Find where the given text appears and provide that cell's center as [x, y] coordinate. 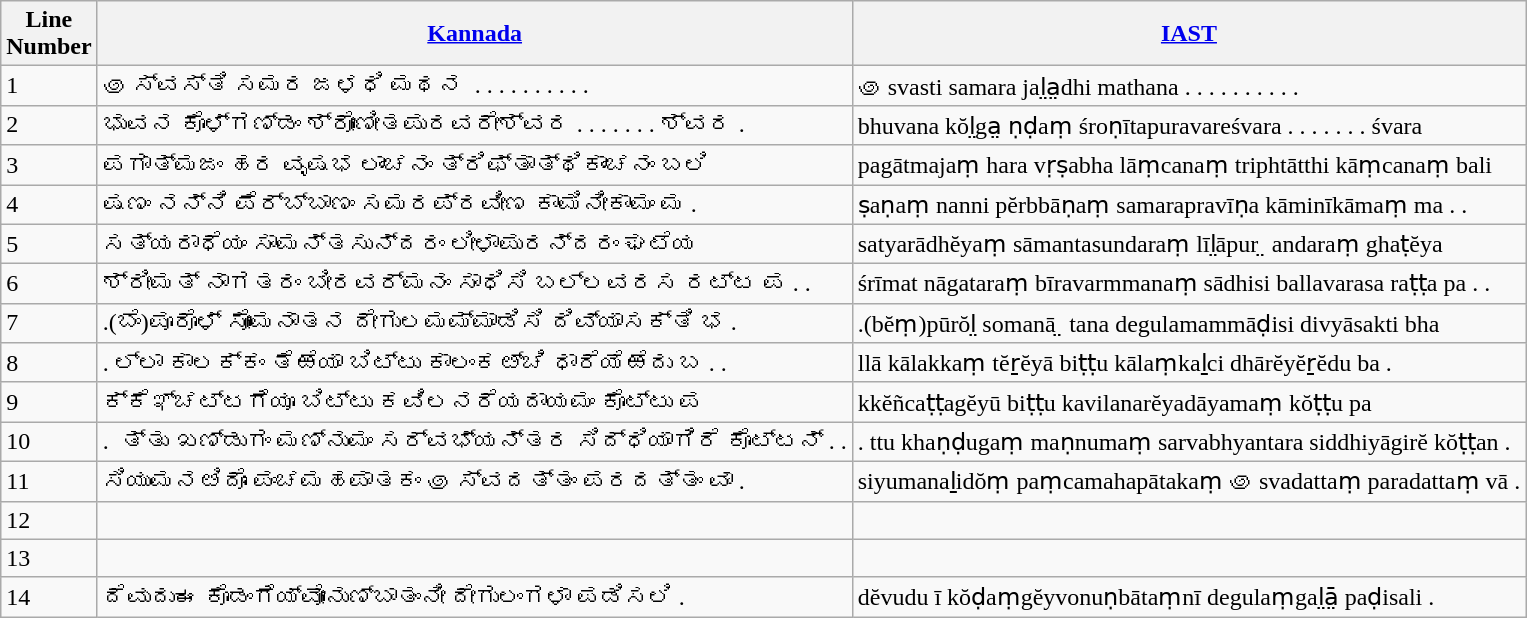
Kannada [474, 34]
ಷಣಂ ನನ್ನಿ ಪೆರ್ಬ್ಬಾಣಂ ಸಮರಪ್ರವೀಣ ಕಾಮಿನೀಕಾಮಂ ಮ . [474, 204]
3 [49, 165]
2 [49, 125]
. ತ್ತು ಖಣ್ಡುಗಂ ಮಣ್ನುಮಂ ಸರ್ವಭ್ಯನ್ತರ ಸಿದ್ಧಿಯಾಗಿರೆ ಕೊಟ್ಟನ್‌ . . [474, 442]
5 [49, 244]
ಕ್ಕೆಞ್ಚಟ್ಟಗೆಯೂ ಬಿಟ್ಟು ಕವಿಲನರೆಯದಾಯಮಂ ಕೊಟ್ಟು ಪ [474, 402]
಄ svasti samara jal̤a̤dhi mathana . . . . . . . . . . [1189, 86]
kkĕñcaṭṭagĕyū biṭṭu kavilanarĕyadāyamaṃ kŏṭṭu pa [1189, 402]
13 [49, 558]
śrīmat nāgataraṃ bīravarmmanaṃ sādhisi ballavarasa raṭṭa pa . . [1189, 284]
14 [49, 597]
1 [49, 86]
LineNumber [49, 34]
12 [49, 520]
. ttu khaṇḍugaṃ maṇnumaṃ sarvabhyantara siddhiyāgirĕ kŏṭṭan . [1189, 442]
ṣaṇaṃ nanni pĕrbbāṇaṃ samarapravīṇa kāminīkāmaṃ ma . . [1189, 204]
satyarādhĕyaṃ sāmantasundaraṃ līl̤āpur ̤ andaraṃ ghaṭĕya [1189, 244]
llā kālakkaṃ tĕṟĕyā biṭṭu kālaṃkaḻci dhārĕyĕṟĕdu ba . [1189, 363]
6 [49, 284]
ಶ್ರೀಮತ್‌ ನಾಗತರಂ ಬೀರವರ್ಮನಂ ಸಾಧಿಸಿ ಬಲ್ಲವರಸ ರಟ್ಟ ಪ . . [474, 284]
11 [49, 481]
ಪಗಾತ್ಮಜಂ ಹರ ವೃಷಭ ಲಾಂಚನಂ ತ್ರಿಫ್ತಾತ್ಥಿಕಾಂಚನಂ ಬಲಿ [474, 165]
4 [49, 204]
10 [49, 442]
8 [49, 363]
.(bĕṃ)pūrŏl̤ somanā ̤ tana degulamammāḍisi divyāsakti bha [1189, 323]
ಸತ್ಯರಾಧೆಯಂ ಸಾಮನ್ತಸುನ್ದರಂ ಲೀಳಾಪುರನ್ದರಂ ಘಟೆಯ [474, 244]
ದೆವುದುಈ ಕೊಡಂಗೆಯ್ವೋನುಣ್ಬಾತಂನೀ ದೇಗುಲಂಗಳಾ ಪಡಿಸಲಿ . [474, 597]
ಸಿಯುಮನೞಿದೊಂ ಪಂಚಮಹಪಾತಕಂ ಄ ಸ್ವದತ್ತಂ ಪರದತ್ತಂ ವಾ . [474, 481]
dĕvudu ī kŏḍaṃgĕyvonuṇbātaṃnī degulaṃgal̤ā̤ paḍisali . [1189, 597]
಄ ಸ್ವಸ್ತಿ ಸಮರ ಜಳಧಿ ಮಥನ . . . . . . . . . . [474, 86]
ಭುವನ ಕೊಳ್ಗಣ್ಡಂ ಶ್ರೋಣೀತಪುರವರೇಶ್ವರ . . . . . . . ಶ್ವರ . [474, 125]
pagātmajaṃ hara vṛṣabha lāṃcanaṃ triphtātthi kāṃcanaṃ bali [1189, 165]
9 [49, 402]
IAST [1189, 34]
siyumanaḻidŏṃ paṃcamahapātakaṃ ಄ svadattaṃ paradattaṃ vā . [1189, 481]
. ಲ್ಲಾ ಕಾಲಕ್ಕಂ ತೆಱೆಯಾ ಬಿಟ್ಟು ಕಾಲಂಕೞ್ಚಿ ಧಾರೆಯೆಱೆದು ಬ . . [474, 363]
bhuvana kŏl̤ga̤ ṇḍaṃ śroṇītapuravareśvara . . . . . . . śvara [1189, 125]
.(ಬೆಂ)ಪೂರೊಳ್‌ ಸೋಮನಾತನ ದೇಗುಲಮಮ್ಮಾಡಿಸಿ ದಿವ್ಯಾಸಕ್ತಿ ಭ . [474, 323]
7 [49, 323]
